Identify which cell holds the provided text, then report its [X, Y] central coordinate. 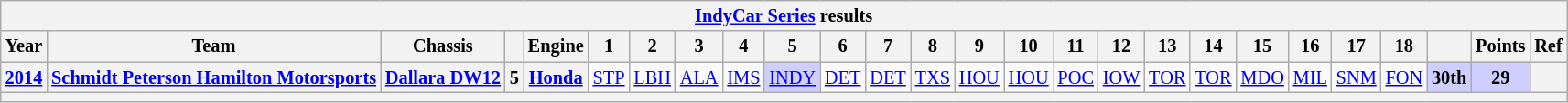
10 [1029, 46]
11 [1075, 46]
Schmidt Peterson Hamilton Motorsports [214, 77]
7 [888, 46]
FON [1404, 77]
MIL [1311, 77]
2 [652, 46]
16 [1311, 46]
Year [24, 46]
Dallara DW12 [443, 77]
1 [610, 46]
29 [1500, 77]
IndyCar Series results [784, 15]
Engine [557, 46]
12 [1121, 46]
4 [743, 46]
6 [842, 46]
9 [979, 46]
14 [1213, 46]
Points [1500, 46]
IOW [1121, 77]
POC [1075, 77]
15 [1261, 46]
Team [214, 46]
SNM [1357, 77]
3 [699, 46]
STP [610, 77]
LBH [652, 77]
INDY [793, 77]
17 [1357, 46]
18 [1404, 46]
Ref [1548, 46]
TXS [933, 77]
2014 [24, 77]
8 [933, 46]
MDO [1261, 77]
13 [1167, 46]
ALA [699, 77]
30th [1449, 77]
IMS [743, 77]
Honda [557, 77]
Chassis [443, 46]
